Capture the cell that displays the provided text and extract its (x, y) central coordinate. 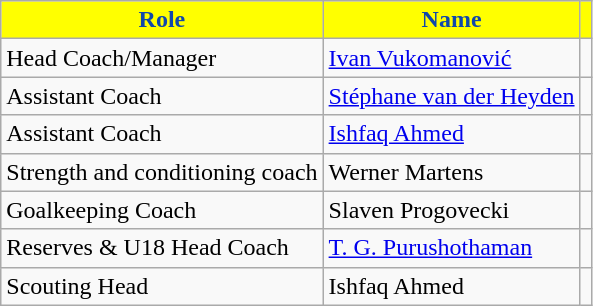
Strength and conditioning coach (162, 172)
Slaven Progovecki (452, 210)
Scouting Head (162, 286)
Werner Martens (452, 172)
Role (162, 20)
Ivan Vukomanović (452, 58)
Head Coach/Manager (162, 58)
Stéphane van der Heyden (452, 96)
Goalkeeping Coach (162, 210)
Reserves & U18 Head Coach (162, 248)
Name (452, 20)
T. G. Purushothaman (452, 248)
